From the cell containing the given text, extract its center point as [x, y] coordinate. 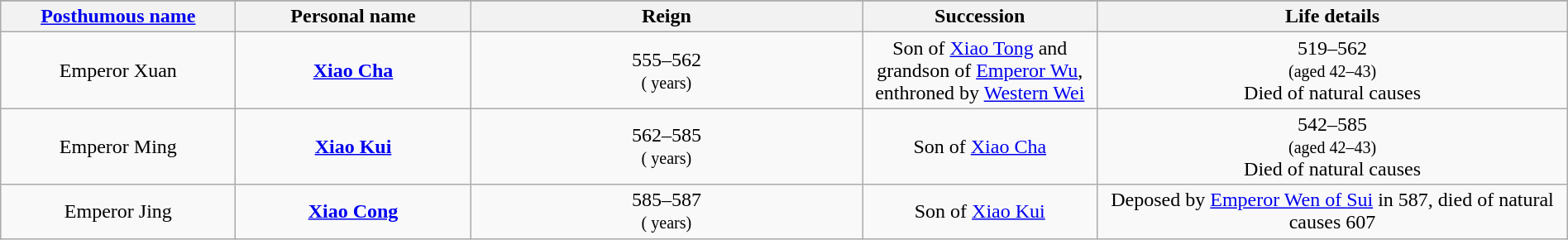
555–562( years) [667, 70]
585–587( years) [667, 212]
Succession [980, 17]
Son of Xiao Tong and grandson of Emperor Wu, enthroned by Western Wei [980, 70]
Xiao Cong [353, 212]
Son of Xiao Kui [980, 212]
Personal name [353, 17]
Deposed by Emperor Wen of Sui in 587, died of natural causes 607 [1332, 212]
Reign [667, 17]
Xiao Kui [353, 146]
Posthumous name [118, 17]
562–585( years) [667, 146]
Life details [1332, 17]
519–562(aged 42–43)Died of natural causes [1332, 70]
Emperor Xuan [118, 70]
Son of Xiao Cha [980, 146]
Emperor Jing [118, 212]
542–585(aged 42–43)Died of natural causes [1332, 146]
Emperor Ming [118, 146]
Xiao Cha [353, 70]
